Find where the given text appears and provide that cell's center as (x, y) coordinate. 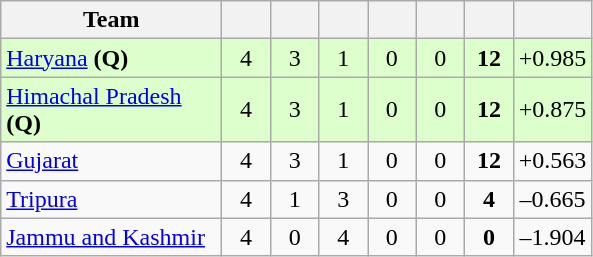
Tripura (112, 199)
+0.563 (552, 161)
–1.904 (552, 237)
Himachal Pradesh (Q) (112, 110)
Haryana (Q) (112, 58)
+0.985 (552, 58)
Gujarat (112, 161)
Jammu and Kashmir (112, 237)
–0.665 (552, 199)
Team (112, 20)
+0.875 (552, 110)
